Search for the cell housing the specified text and yield its (X, Y) center coordinate. 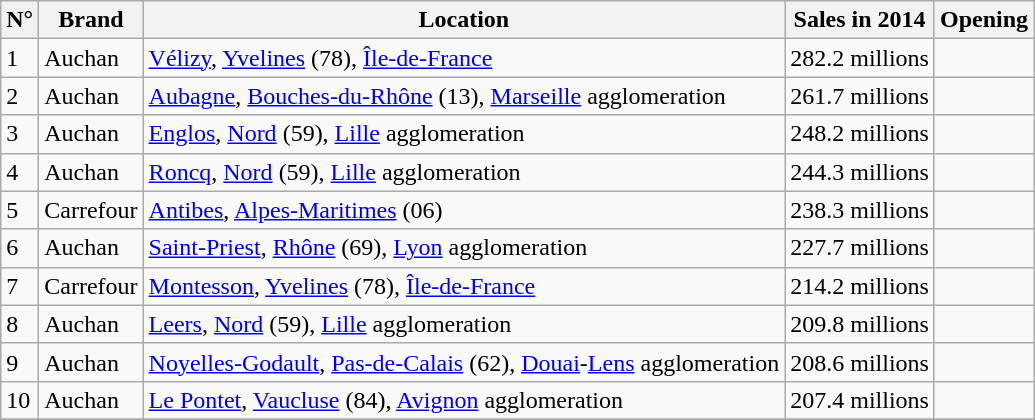
1 (20, 58)
244.3 millions (860, 172)
Montesson, Yvelines (78), Île-de-France (464, 286)
282.2 millions (860, 58)
227.7 millions (860, 248)
4 (20, 172)
9 (20, 362)
5 (20, 210)
Antibes, Alpes-Maritimes (06) (464, 210)
Aubagne, Bouches-du-Rhône (13), Marseille agglomeration (464, 96)
8 (20, 324)
261.7 millions (860, 96)
6 (20, 248)
Leers, Nord (59), Lille agglomeration (464, 324)
208.6 millions (860, 362)
238.3 millions (860, 210)
Englos, Nord (59), Lille agglomeration (464, 134)
209.8 millions (860, 324)
N° (20, 20)
3 (20, 134)
2 (20, 96)
Opening (984, 20)
Brand (91, 20)
10 (20, 400)
Noyelles-Godault, Pas-de-Calais (62), Douai-Lens agglomeration (464, 362)
Location (464, 20)
Saint-Priest, Rhône (69), Lyon agglomeration (464, 248)
214.2 millions (860, 286)
7 (20, 286)
248.2 millions (860, 134)
Le Pontet, Vaucluse (84), Avignon agglomeration (464, 400)
207.4 millions (860, 400)
Roncq, Nord (59), Lille agglomeration (464, 172)
Sales in 2014 (860, 20)
Vélizy, Yvelines (78), Île-de-France (464, 58)
